Locate the cell with the specified text and output its [X, Y] center coordinate. 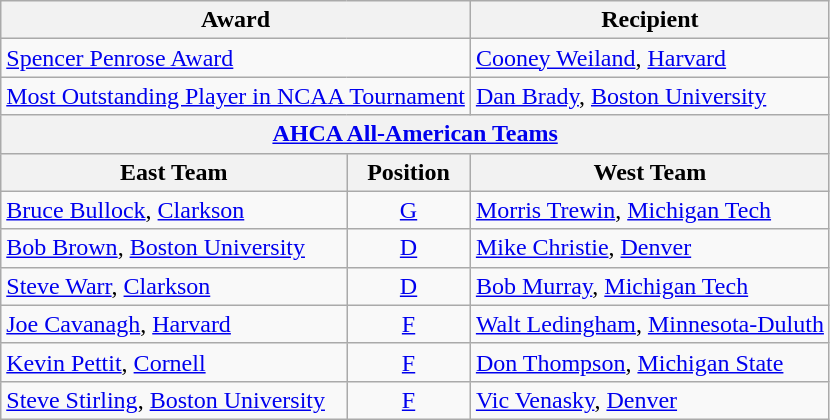
Most Outstanding Player in NCAA Tournament [236, 96]
Vic Venasky, Denver [650, 400]
Mike Christie, Denver [650, 248]
Recipient [650, 20]
Joe Cavanagh, Harvard [174, 324]
Morris Trewin, Michigan Tech [650, 210]
Bob Brown, Boston University [174, 248]
Dan Brady, Boston University [650, 96]
Spencer Penrose Award [236, 58]
Cooney Weiland, Harvard [650, 58]
Don Thompson, Michigan State [650, 362]
Steve Stirling, Boston University [174, 400]
Award [236, 20]
Bruce Bullock, Clarkson [174, 210]
West Team [650, 172]
G [409, 210]
Steve Warr, Clarkson [174, 286]
Position [409, 172]
Walt Ledingham, Minnesota-Duluth [650, 324]
Bob Murray, Michigan Tech [650, 286]
East Team [174, 172]
Kevin Pettit, Cornell [174, 362]
AHCA All-American Teams [416, 134]
